Search for the cell housing the specified text and yield its (x, y) center coordinate. 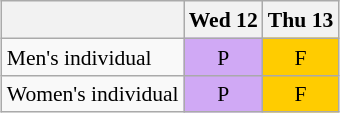
Women's individual (93, 94)
Wed 12 (224, 20)
Thu 13 (301, 20)
Men's individual (93, 56)
